Identify which cell holds the provided text, then report its [X, Y] central coordinate. 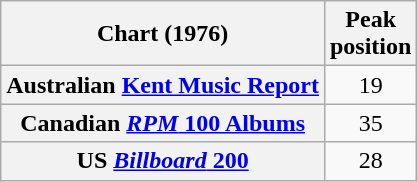
28 [370, 161]
Chart (1976) [163, 34]
35 [370, 123]
Canadian RPM 100 Albums [163, 123]
Peakposition [370, 34]
Australian Kent Music Report [163, 85]
US Billboard 200 [163, 161]
19 [370, 85]
